Determine the (X, Y) coordinate at the center of the cell enclosing the given text.  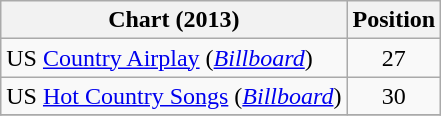
27 (394, 58)
30 (394, 96)
US Country Airplay (Billboard) (174, 58)
US Hot Country Songs (Billboard) (174, 96)
Chart (2013) (174, 20)
Position (394, 20)
